Provide the [X, Y] coordinate of the cell's center where the given text is located.  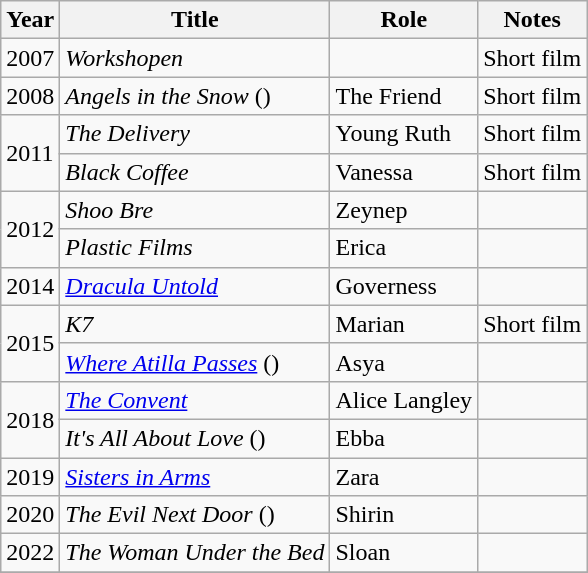
Marian [404, 324]
Notes [532, 20]
Title [195, 20]
Dracula Untold [195, 286]
2018 [30, 419]
Sloan [404, 553]
2012 [30, 229]
The Evil Next Door () [195, 515]
Angels in the Snow () [195, 96]
2014 [30, 286]
2008 [30, 96]
Erica [404, 248]
2015 [30, 343]
2020 [30, 515]
Vanessa [404, 172]
K7 [195, 324]
The Delivery [195, 134]
2007 [30, 58]
2022 [30, 553]
Sisters in Arms [195, 477]
The Friend [404, 96]
Shirin [404, 515]
Black Coffee [195, 172]
Governess [404, 286]
Zara [404, 477]
The Woman Under the Bed [195, 553]
Workshopen [195, 58]
Zeynep [404, 210]
Shoo Bre [195, 210]
Year [30, 20]
Alice Langley [404, 400]
Young Ruth [404, 134]
The Convent [195, 400]
2011 [30, 153]
It's All About Love () [195, 438]
Plastic Films [195, 248]
Role [404, 20]
Asya [404, 362]
2019 [30, 477]
Ebba [404, 438]
Where Atilla Passes () [195, 362]
